Scan for the cell matching the given text and deliver its [x, y] coordinate at center. 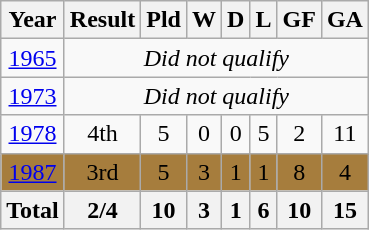
Total [33, 210]
4th [102, 134]
6 [264, 210]
GF [299, 20]
1965 [33, 58]
2/4 [102, 210]
8 [299, 172]
W [204, 20]
3rd [102, 172]
Result [102, 20]
1973 [33, 96]
11 [344, 134]
4 [344, 172]
GA [344, 20]
2 [299, 134]
L [264, 20]
Pld [164, 20]
15 [344, 210]
1987 [33, 172]
D [236, 20]
Year [33, 20]
1978 [33, 134]
